Find where the given text appears and provide that cell's center as (X, Y) coordinate. 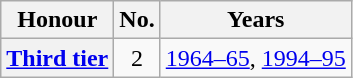
No. (137, 20)
Third tier (58, 58)
1964–65, 1994–95 (256, 58)
Honour (58, 20)
2 (137, 58)
Years (256, 20)
